Search for the cell housing the specified text and yield its [x, y] center coordinate. 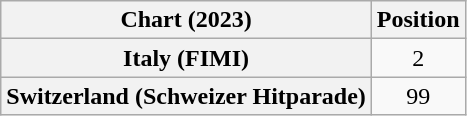
2 [418, 58]
Italy (FIMI) [186, 58]
99 [418, 96]
Switzerland (Schweizer Hitparade) [186, 96]
Position [418, 20]
Chart (2023) [186, 20]
